Provide the (X, Y) coordinate of the cell's center where the given text is located.  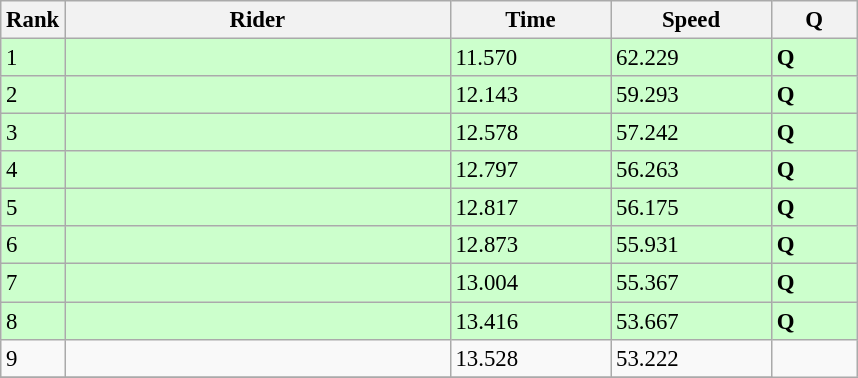
5 (33, 208)
53.667 (692, 321)
Rider (258, 20)
8 (33, 321)
57.242 (692, 133)
12.817 (530, 208)
12.797 (530, 170)
4 (33, 170)
56.175 (692, 208)
59.293 (692, 95)
13.004 (530, 283)
62.229 (692, 58)
55.367 (692, 283)
6 (33, 245)
12.143 (530, 95)
9 (33, 358)
13.528 (530, 358)
53.222 (692, 358)
Speed (692, 20)
2 (33, 95)
55.931 (692, 245)
13.416 (530, 321)
3 (33, 133)
11.570 (530, 58)
Rank (33, 20)
7 (33, 283)
12.578 (530, 133)
12.873 (530, 245)
56.263 (692, 170)
1 (33, 58)
Time (530, 20)
